Capture the cell that displays the provided text and extract its [X, Y] central coordinate. 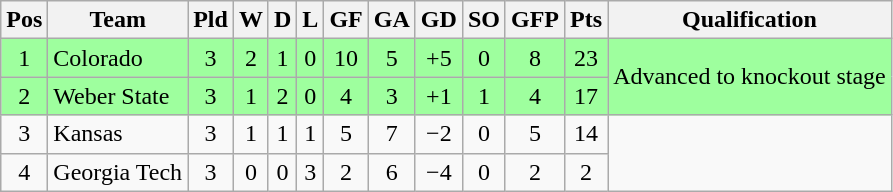
GF [346, 20]
Colorado [118, 58]
10 [346, 58]
−4 [438, 172]
L [310, 20]
GA [392, 20]
Advanced to knockout stage [750, 77]
14 [586, 134]
Weber State [118, 96]
7 [392, 134]
23 [586, 58]
+1 [438, 96]
Kansas [118, 134]
W [250, 20]
Georgia Tech [118, 172]
GFP [534, 20]
Pos [24, 20]
Pld [211, 20]
Team [118, 20]
+5 [438, 58]
17 [586, 96]
8 [534, 58]
Pts [586, 20]
GD [438, 20]
SO [484, 20]
6 [392, 172]
Qualification [750, 20]
−2 [438, 134]
D [282, 20]
